Extract the [x, y] coordinate from the center of the cell holding the provided text.  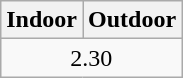
Indoor [42, 20]
2.30 [92, 58]
Outdoor [132, 20]
